Detect which cell encompasses the target text, then output its (X, Y) center coordinate. 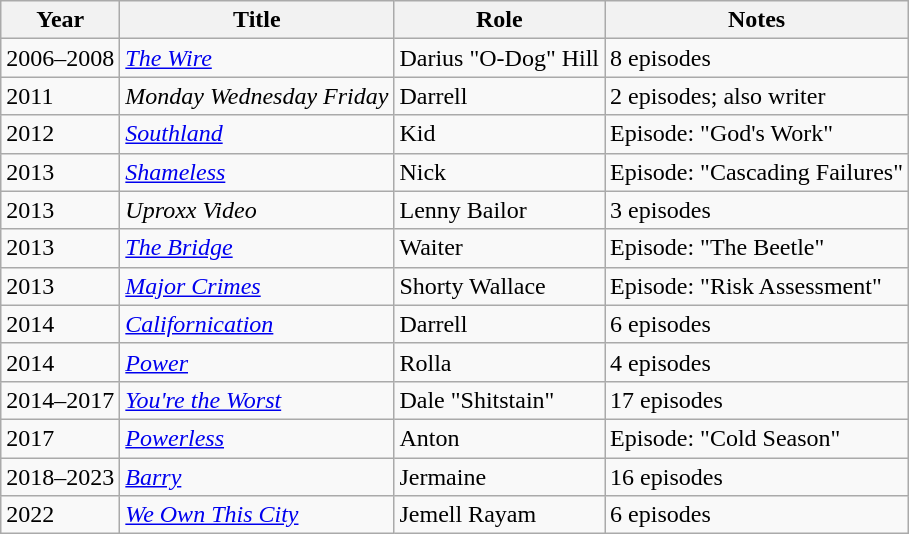
Uproxx Video (257, 210)
3 episodes (757, 210)
Jermaine (500, 477)
Anton (500, 438)
Episode: "Cascading Failures" (757, 172)
17 episodes (757, 400)
You're the Worst (257, 400)
Title (257, 20)
Waiter (500, 248)
Barry (257, 477)
Southland (257, 134)
Shorty Wallace (500, 286)
Episode: "The Beetle" (757, 248)
Shameless (257, 172)
Power (257, 362)
Darius "O-Dog" Hill (500, 58)
Monday Wednesday Friday (257, 96)
Kid (500, 134)
Year (60, 20)
2006–2008 (60, 58)
Major Crimes (257, 286)
16 episodes (757, 477)
2 episodes; also writer (757, 96)
The Wire (257, 58)
Episode: "God's Work" (757, 134)
2017 (60, 438)
Jemell Rayam (500, 515)
Rolla (500, 362)
Californication (257, 324)
Episode: "Cold Season" (757, 438)
Lenny Bailor (500, 210)
Nick (500, 172)
2014–2017 (60, 400)
Dale "Shitstain" (500, 400)
2011 (60, 96)
Role (500, 20)
Powerless (257, 438)
8 episodes (757, 58)
We Own This City (257, 515)
4 episodes (757, 362)
2022 (60, 515)
2012 (60, 134)
2018–2023 (60, 477)
Notes (757, 20)
The Bridge (257, 248)
Episode: "Risk Assessment" (757, 286)
